For the text-containing cell, return its midpoint in (X, Y) coordinate format. 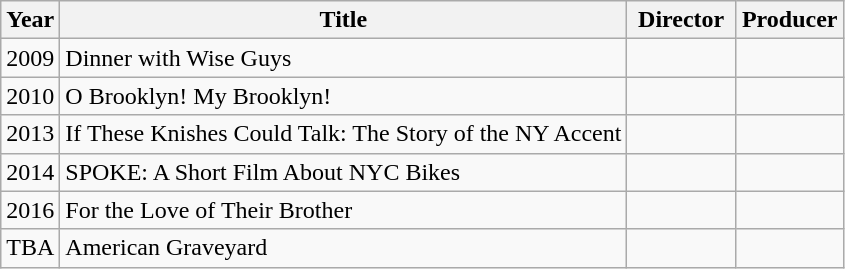
2016 (30, 210)
2013 (30, 134)
For the Love of Their Brother (344, 210)
2010 (30, 96)
Dinner with Wise Guys (344, 58)
Producer (790, 20)
SPOKE: A Short Film About NYC Bikes (344, 172)
American Graveyard (344, 248)
Year (30, 20)
If These Knishes Could Talk: The Story of the NY Accent (344, 134)
TBA (30, 248)
2009 (30, 58)
2014 (30, 172)
Title (344, 20)
Director (682, 20)
O Brooklyn! My Brooklyn! (344, 96)
